Determine the [x, y] coordinate at the center of the cell enclosing the given text.  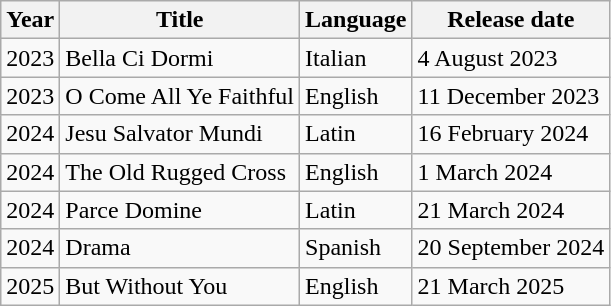
Jesu Salvator Mundi [180, 134]
4 August 2023 [511, 58]
O Come All Ye Faithful [180, 96]
Italian [356, 58]
Title [180, 20]
Parce Domine [180, 210]
Bella Ci Dormi [180, 58]
1 March 2024 [511, 172]
21 March 2025 [511, 286]
But Without You [180, 286]
Year [30, 20]
16 February 2024 [511, 134]
21 March 2024 [511, 210]
20 September 2024 [511, 248]
11 December 2023 [511, 96]
Drama [180, 248]
2025 [30, 286]
Spanish [356, 248]
The Old Rugged Cross [180, 172]
Release date [511, 20]
Language [356, 20]
